Return (X, Y) of the center of cell containing provided text 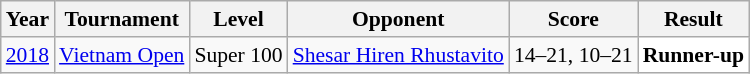
Vietnam Open (122, 55)
Runner-up (694, 55)
Level (238, 19)
Shesar Hiren Rhustavito (398, 55)
Year (28, 19)
Super 100 (238, 55)
Result (694, 19)
14–21, 10–21 (574, 55)
Score (574, 19)
2018 (28, 55)
Opponent (398, 19)
Tournament (122, 19)
